Extract the [x, y] coordinate from the center of the cell holding the provided text.  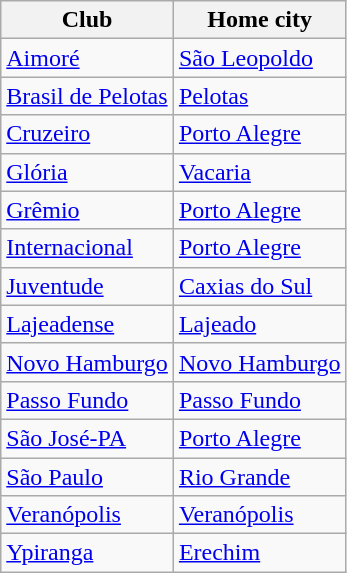
Caxias do Sul [260, 286]
Juventude [88, 286]
Lajeadense [88, 324]
São José-PA [88, 438]
Glória [88, 172]
Pelotas [260, 96]
São Paulo [88, 477]
Internacional [88, 248]
Ypiranga [88, 553]
Vacaria [260, 172]
Rio Grande [260, 477]
Aimoré [88, 58]
Cruzeiro [88, 134]
São Leopoldo [260, 58]
Home city [260, 20]
Club [88, 20]
Lajeado [260, 324]
Brasil de Pelotas [88, 96]
Erechim [260, 553]
Grêmio [88, 210]
